Extract the (x, y) coordinate from the center of the cell holding the provided text.  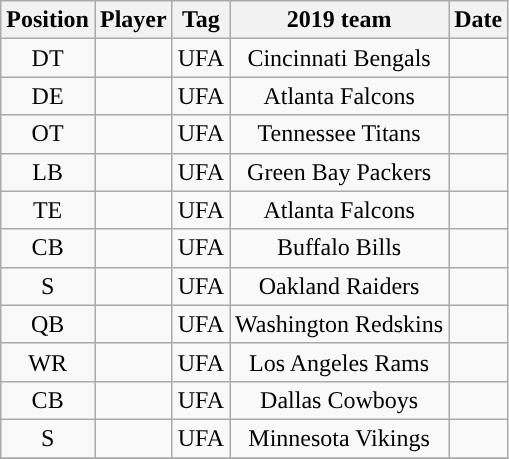
Washington Redskins (340, 324)
Cincinnati Bengals (340, 58)
OT (48, 134)
LB (48, 172)
DE (48, 96)
Oakland Raiders (340, 286)
Green Bay Packers (340, 172)
DT (48, 58)
QB (48, 324)
Date (478, 20)
Buffalo Bills (340, 248)
Position (48, 20)
Tag (200, 20)
TE (48, 210)
Los Angeles Rams (340, 362)
2019 team (340, 20)
WR (48, 362)
Tennessee Titans (340, 134)
Dallas Cowboys (340, 400)
Player (133, 20)
Minnesota Vikings (340, 438)
